Find where the given text appears and provide that cell's center as [X, Y] coordinate. 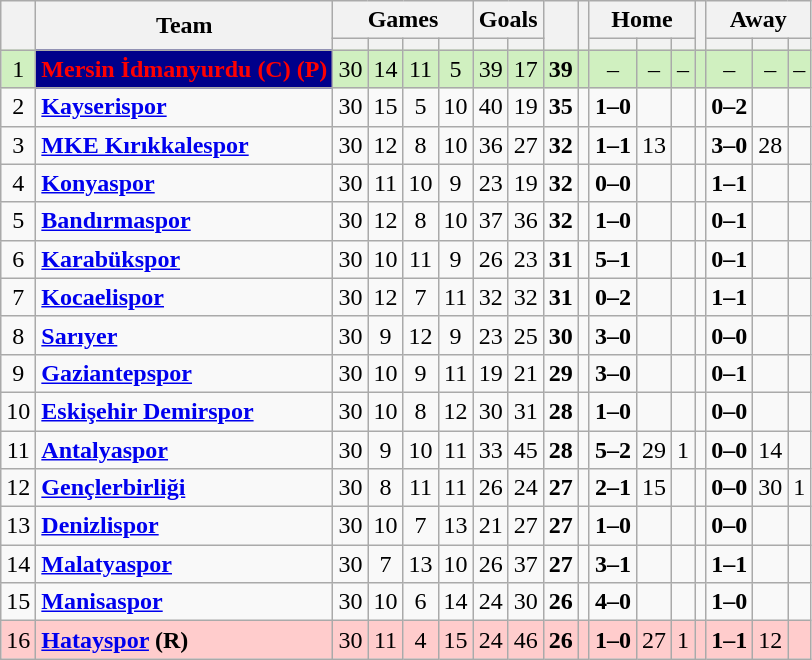
5–1 [612, 259]
Goals [508, 20]
46 [526, 640]
Bandırmaspor [184, 221]
Sarıyer [184, 335]
16 [18, 640]
33 [490, 449]
25 [526, 335]
40 [490, 107]
Kayserispor [184, 107]
Konyaspor [184, 183]
2–1 [612, 488]
Away [758, 20]
MKE Kırıkkalespor [184, 145]
2 [18, 107]
3–1 [612, 564]
Manisaspor [184, 602]
4–0 [612, 602]
Karabükspor [184, 259]
Kocaelispor [184, 297]
Mersin İdmanyurdu (C) (P) [184, 69]
Antalyaspor [184, 449]
Hatayspor (R) [184, 640]
3 [18, 145]
Team [184, 26]
45 [526, 449]
Malatyaspor [184, 564]
Eskişehir Demirspor [184, 411]
Denizlispor [184, 526]
17 [526, 69]
5–2 [612, 449]
Gençlerbirliği [184, 488]
Gaziantepspor [184, 373]
Games [403, 20]
Home [642, 20]
35 [560, 107]
